Capture the cell that displays the provided text and extract its [x, y] central coordinate. 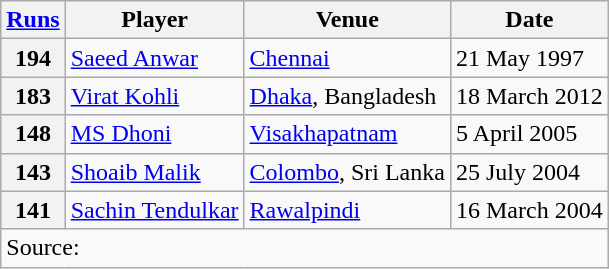
148 [33, 134]
Date [529, 20]
Chennai [347, 58]
18 March 2012 [529, 96]
141 [33, 210]
MS Dhoni [154, 134]
Visakhapatnam [347, 134]
Player [154, 20]
194 [33, 58]
Venue [347, 20]
Saeed Anwar [154, 58]
Runs [33, 20]
Dhaka, Bangladesh [347, 96]
Colombo, Sri Lanka [347, 172]
Rawalpindi [347, 210]
143 [33, 172]
21 May 1997 [529, 58]
16 March 2004 [529, 210]
Source: [304, 248]
25 July 2004 [529, 172]
Shoaib Malik [154, 172]
183 [33, 96]
Sachin Tendulkar [154, 210]
5 April 2005 [529, 134]
Virat Kohli [154, 96]
